Provide the [x, y] coordinate of the cell's center where the given text is located.  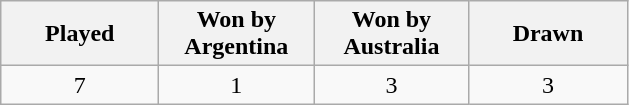
7 [80, 85]
Won byArgentina [236, 34]
Drawn [548, 34]
Won byAustralia [392, 34]
1 [236, 85]
Played [80, 34]
